Return [X, Y] of the center of cell containing provided text 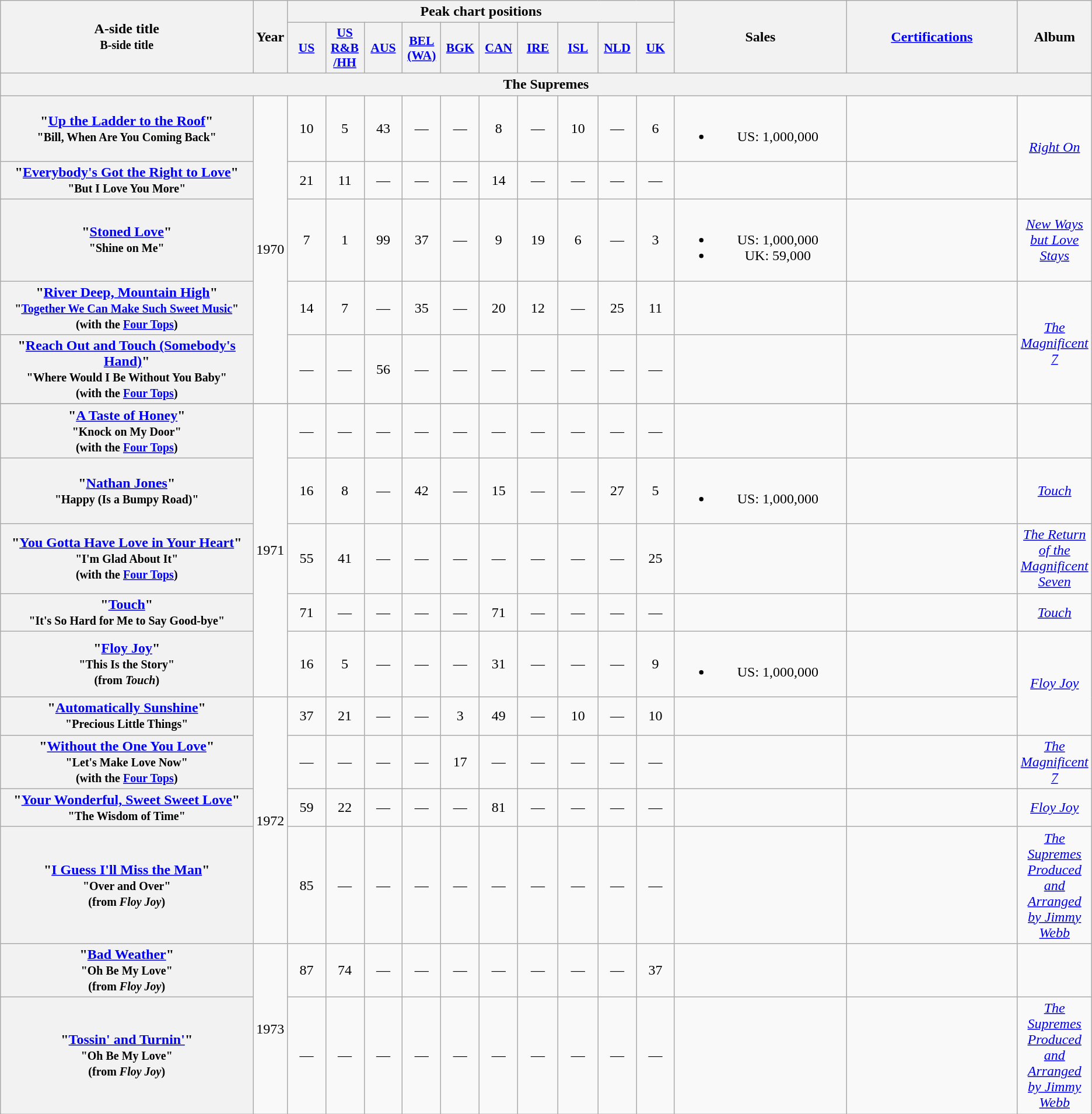
"Floy Joy""This Is the Story"(from Touch) [127, 664]
The Supremes [546, 84]
UK [656, 48]
1972 [271, 820]
Right On [1055, 148]
"Bad Weather""Oh Be My Love"(from Floy Joy) [127, 970]
USR&B/HH [345, 48]
"Your Wonderful, Sweet Sweet Love""The Wisdom of Time" [127, 807]
ISL [577, 48]
"I Guess I'll Miss the Man""Over and Over"(from Floy Joy) [127, 885]
The Return of the Magnificent Seven [1055, 559]
NLD [617, 48]
"You Gotta Have Love in Your Heart" "I'm Glad About It" (with the Four Tops) [127, 559]
15 [499, 491]
19 [538, 240]
"A Taste of Honey" "Knock on My Door" (with the Four Tops) [127, 431]
1 [345, 240]
US: 1,000,000UK: 59,000 [760, 240]
"Up the Ladder to the Roof""Bill, When Are You Coming Back" [127, 128]
Peak chart positions [481, 12]
"Stoned Love""Shine on Me" [127, 240]
1970 [271, 250]
59 [307, 807]
81 [499, 807]
99 [383, 240]
31 [499, 664]
55 [307, 559]
35 [422, 308]
87 [307, 970]
Sales [760, 37]
74 [345, 970]
"Everybody's Got the Right to Love""But I Love You More" [127, 181]
"Tossin' and Turnin'""Oh Be My Love"(from Floy Joy) [127, 1055]
AUS [383, 48]
"Nathan Jones""Happy (Is a Bumpy Road)" [127, 491]
"Reach Out and Touch (Somebody's Hand)""Where Would I Be Without You Baby" (with the Four Tops) [127, 370]
Album [1055, 37]
Certifications [932, 37]
Year [271, 37]
"Automatically Sunshine""Precious Little Things" [127, 716]
41 [345, 559]
1971 [271, 551]
20 [499, 308]
"Touch""It's So Hard for Me to Say Good-bye" [127, 612]
27 [617, 491]
56 [383, 370]
A-side titleB-side title [127, 37]
IRE [538, 48]
22 [345, 807]
49 [499, 716]
BEL(WA) [422, 48]
42 [422, 491]
New Ways but Love Stays [1055, 240]
"River Deep, Mountain High" "Together We Can Make Such Sweet Music" (with the Four Tops) [127, 308]
US [307, 48]
17 [460, 762]
"Without the One You Love""Let's Make Love Now" (with the Four Tops) [127, 762]
BGK [460, 48]
12 [538, 308]
43 [383, 128]
CAN [499, 48]
1973 [271, 1028]
85 [307, 885]
